Provide the (X, Y) coordinate of the cell's center where the given text is located.  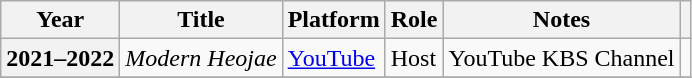
2021–2022 (60, 58)
Title (201, 20)
YouTube KBS Channel (562, 58)
Role (414, 20)
Host (414, 58)
Year (60, 20)
Modern Heojae (201, 58)
Platform (334, 20)
Notes (562, 20)
YouTube (334, 58)
